Identify which cell holds the provided text, then report its (x, y) central coordinate. 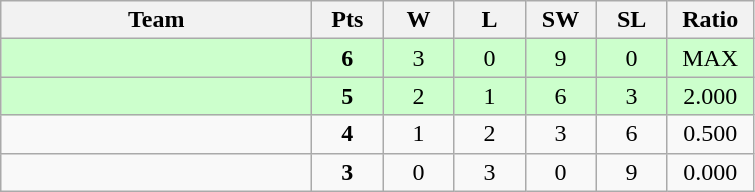
L (490, 20)
W (418, 20)
SW (560, 20)
5 (348, 96)
Team (156, 20)
Ratio (710, 20)
SL (632, 20)
4 (348, 134)
MAX (710, 58)
2.000 (710, 96)
0.500 (710, 134)
0.000 (710, 172)
Pts (348, 20)
